Find where the given text appears and provide that cell's center as [X, Y] coordinate. 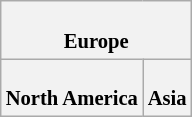
Europe [96, 29]
North America [72, 87]
Asia [168, 87]
